Output the (X, Y) coordinate of the center of the cell containing the given text.  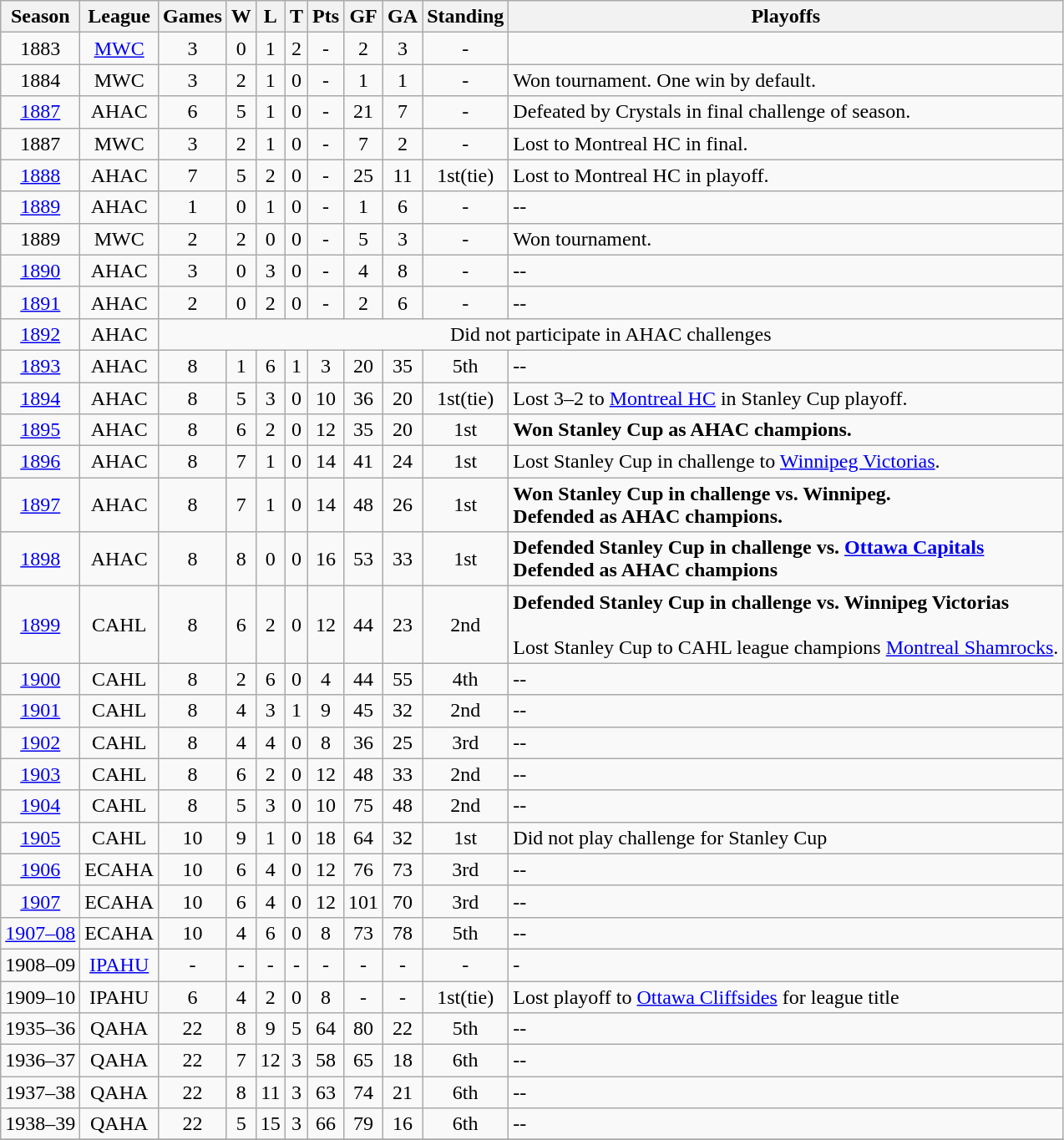
Lost playoff to Ottawa Cliffsides for league title (786, 996)
GF (364, 17)
Did not play challenge for Stanley Cup (786, 838)
41 (364, 462)
76 (364, 869)
4th (466, 679)
Standing (466, 17)
1892 (40, 334)
78 (403, 933)
Won Stanley Cup as AHAC champions. (786, 430)
Lost 3–2 to Montreal HC in Stanley Cup playoff. (786, 398)
79 (364, 1124)
GA (403, 17)
15 (271, 1124)
Did not participate in AHAC challenges (611, 334)
1883 (40, 48)
80 (364, 1029)
45 (364, 711)
24 (403, 462)
70 (403, 901)
1884 (40, 80)
55 (403, 679)
1907–08 (40, 933)
1902 (40, 742)
1935–36 (40, 1029)
63 (326, 1092)
1891 (40, 302)
101 (364, 901)
1893 (40, 366)
1938–39 (40, 1124)
Defended Stanley Cup in challenge vs. Winnipeg VictoriasLost Stanley Cup to CAHL league champions Montreal Shamrocks. (786, 625)
1888 (40, 175)
74 (364, 1092)
1905 (40, 838)
1890 (40, 271)
1906 (40, 869)
Pts (326, 17)
T (296, 17)
Lost Stanley Cup in challenge to Winnipeg Victorias. (786, 462)
66 (326, 1124)
1901 (40, 711)
1909–10 (40, 996)
75 (364, 806)
1936–37 (40, 1061)
1937–38 (40, 1092)
1908–09 (40, 965)
1904 (40, 806)
Won tournament. (786, 239)
1896 (40, 462)
65 (364, 1061)
Defended Stanley Cup in challenge vs. Ottawa CapitalsDefended as AHAC champions (786, 560)
Won Stanley Cup in challenge vs. Winnipeg. Defended as AHAC champions. (786, 504)
W (241, 17)
League (119, 17)
23 (403, 625)
1899 (40, 625)
1907 (40, 901)
1897 (40, 504)
53 (364, 560)
Defeated by Crystals in final challenge of season. (786, 112)
Lost to Montreal HC in final. (786, 144)
1903 (40, 774)
Lost to Montreal HC in playoff. (786, 175)
Playoffs (786, 17)
1900 (40, 679)
58 (326, 1061)
26 (403, 504)
1898 (40, 560)
Season (40, 17)
Won tournament. One win by default. (786, 80)
Games (193, 17)
1894 (40, 398)
L (271, 17)
1895 (40, 430)
